Return the [X, Y] coordinate for the center point of the cell that contains the specified text.  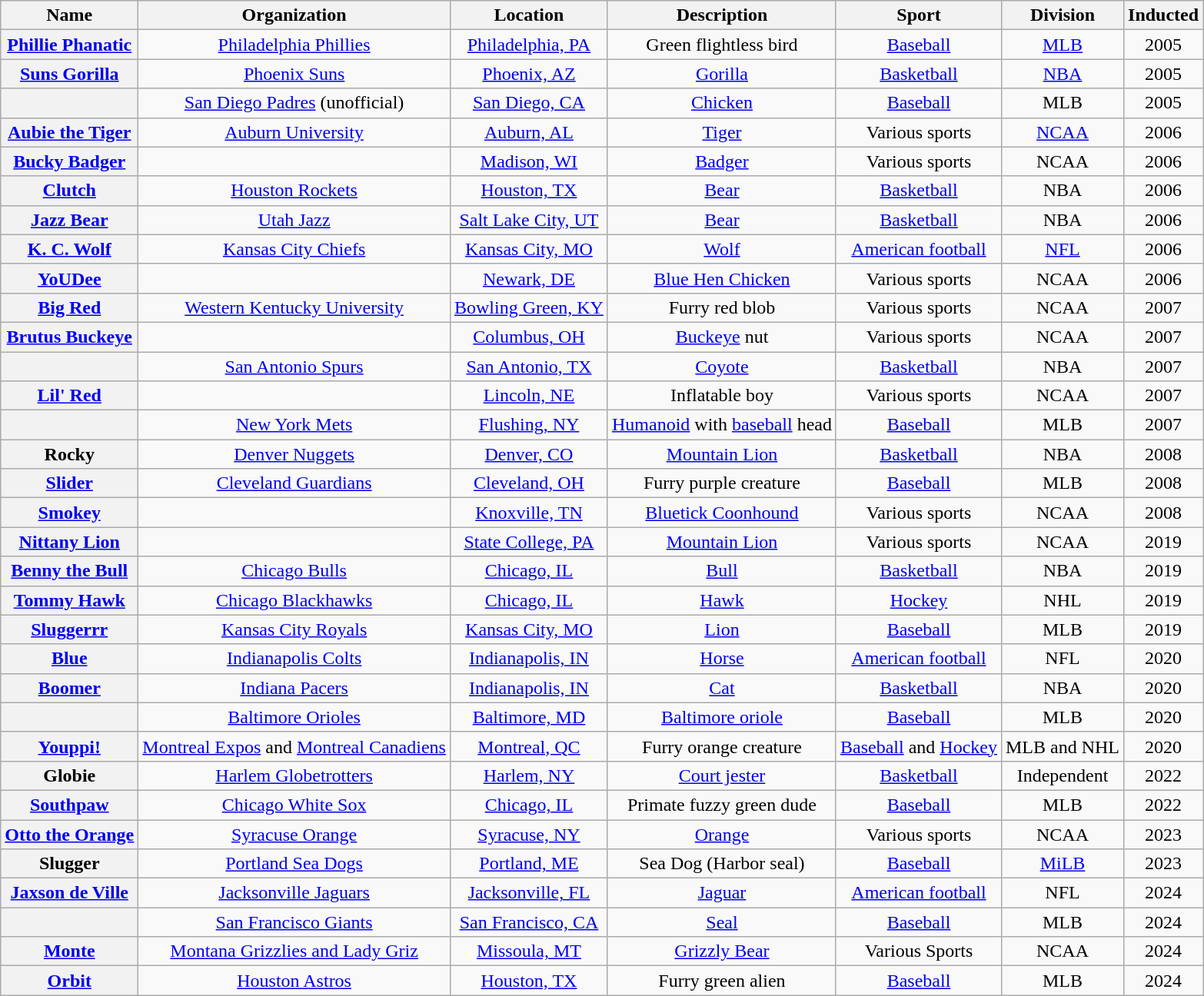
Harlem, NY [529, 775]
Blue Hen Chicken [721, 278]
San Francisco Giants [294, 922]
Montreal, QC [529, 746]
Knoxville, TN [529, 513]
Lion [721, 629]
San Diego, CA [529, 103]
Baltimore oriole [721, 717]
Buckeye nut [721, 337]
Cleveland, OH [529, 483]
Various Sports [918, 951]
Jacksonville, FL [529, 893]
New York Mets [294, 425]
Bull [721, 571]
Hawk [721, 600]
Otto the Orange [69, 834]
Inflatable boy [721, 396]
Blue [69, 659]
Phoenix, AZ [529, 74]
Indiana Pacers [294, 688]
Sea Dog (Harbor seal) [721, 864]
Montana Grizzlies and Lady Griz [294, 951]
Jazz Bear [69, 220]
Baltimore Orioles [294, 717]
Tommy Hawk [69, 600]
Chicago White Sox [294, 805]
Houston Rockets [294, 191]
Missoula, MT [529, 951]
Furry red blob [721, 307]
Sport [918, 15]
Bowling Green, KY [529, 307]
Description [721, 15]
Chicago Blackhawks [294, 600]
Grizzly Bear [721, 951]
Monte [69, 951]
Cleveland Guardians [294, 483]
Cat [721, 688]
Phoenix Suns [294, 74]
Badger [721, 161]
Suns Gorilla [69, 74]
Youppi! [69, 746]
Utah Jazz [294, 220]
Newark, DE [529, 278]
Flushing, NY [529, 425]
Gorilla [721, 74]
Seal [721, 922]
State College, PA [529, 542]
Jaxson de Ville [69, 893]
Inducted [1164, 15]
Madison, WI [529, 161]
Denver Nuggets [294, 454]
Columbus, OH [529, 337]
Humanoid with baseball head [721, 425]
Auburn, AL [529, 132]
Southpaw [69, 805]
Bluetick Coonhound [721, 513]
Kansas City Royals [294, 629]
Auburn University [294, 132]
Portland Sea Dogs [294, 864]
Lil' Red [69, 396]
Clutch [69, 191]
Coyote [721, 367]
Chicken [721, 103]
MiLB [1063, 864]
San Antonio Spurs [294, 367]
Smokey [69, 513]
Orbit [69, 981]
Phillie Phanatic [69, 45]
Syracuse Orange [294, 834]
Nittany Lion [69, 542]
Furry purple creature [721, 483]
San Antonio, TX [529, 367]
Jacksonville Jaguars [294, 893]
Philadelphia Phillies [294, 45]
Baltimore, MD [529, 717]
Chicago Bulls [294, 571]
Primate fuzzy green dude [721, 805]
Sluggerrr [69, 629]
K. C. Wolf [69, 249]
Aubie the Tiger [69, 132]
Furry orange creature [721, 746]
Indianapolis Colts [294, 659]
Jaguar [721, 893]
Slugger [69, 864]
Benny the Bull [69, 571]
Globie [69, 775]
NHL [1063, 600]
Montreal Expos and Montreal Canadiens [294, 746]
Furry green alien [721, 981]
Salt Lake City, UT [529, 220]
Harlem Globetrotters [294, 775]
Orange [721, 834]
Tiger [721, 132]
Location [529, 15]
Organization [294, 15]
Houston Astros [294, 981]
San Diego Padres (unofficial) [294, 103]
Lincoln, NE [529, 396]
YoUDee [69, 278]
Baseball and Hockey [918, 746]
Kansas City Chiefs [294, 249]
Denver, CO [529, 454]
Wolf [721, 249]
Brutus Buckeye [69, 337]
Portland, ME [529, 864]
Division [1063, 15]
MLB and NHL [1063, 746]
Rocky [69, 454]
Green flightless bird [721, 45]
Syracuse, NY [529, 834]
Name [69, 15]
Court jester [721, 775]
Big Red [69, 307]
Independent [1063, 775]
Horse [721, 659]
Hockey [918, 600]
San Francisco, CA [529, 922]
Western Kentucky University [294, 307]
Philadelphia, PA [529, 45]
Slider [69, 483]
Boomer [69, 688]
Bucky Badger [69, 161]
